For the text-containing cell, return its midpoint in [X, Y] coordinate format. 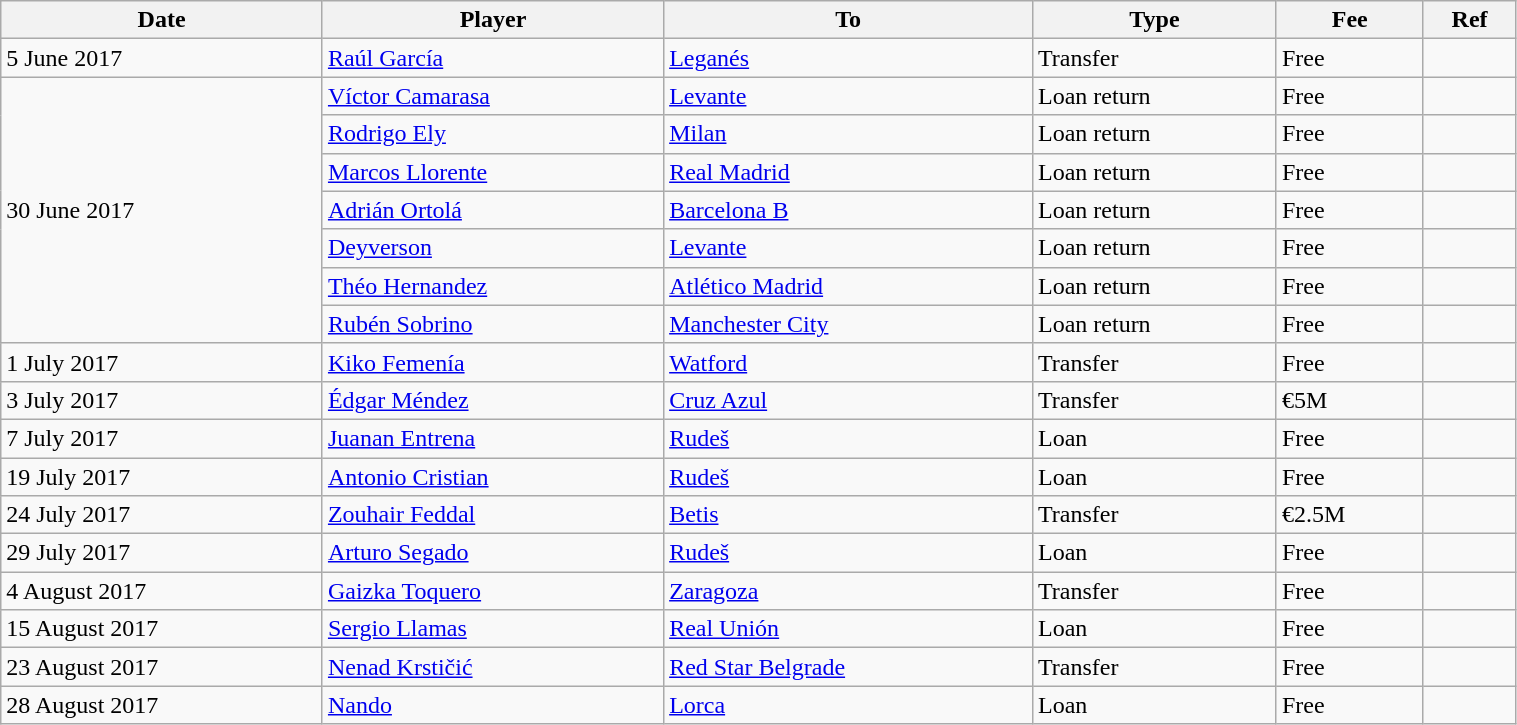
30 June 2017 [162, 210]
To [848, 20]
Cruz Azul [848, 400]
Atlético Madrid [848, 286]
Ref [1470, 20]
Manchester City [848, 324]
7 July 2017 [162, 438]
Real Madrid [848, 172]
23 August 2017 [162, 667]
19 July 2017 [162, 477]
29 July 2017 [162, 553]
3 July 2017 [162, 400]
Zaragoza [848, 591]
Édgar Méndez [492, 400]
Théo Hernandez [492, 286]
Date [162, 20]
€5M [1350, 400]
Rubén Sobrino [492, 324]
15 August 2017 [162, 629]
5 June 2017 [162, 58]
1 July 2017 [162, 362]
Leganés [848, 58]
24 July 2017 [162, 515]
Nando [492, 705]
4 August 2017 [162, 591]
Real Unión [848, 629]
Type [1154, 20]
Adrián Ortolá [492, 210]
Kiko Femenía [492, 362]
Barcelona B [848, 210]
€2.5M [1350, 515]
Rodrigo Ely [492, 134]
Juanan Entrena [492, 438]
Nenad Krstičić [492, 667]
Milan [848, 134]
Watford [848, 362]
Marcos Llorente [492, 172]
Arturo Segado [492, 553]
Gaizka Toquero [492, 591]
Víctor Camarasa [492, 96]
Antonio Cristian [492, 477]
Raúl García [492, 58]
Red Star Belgrade [848, 667]
Zouhair Feddal [492, 515]
Player [492, 20]
Betis [848, 515]
Deyverson [492, 248]
Fee [1350, 20]
Sergio Llamas [492, 629]
Lorca [848, 705]
28 August 2017 [162, 705]
